Return (X, Y) of the center of cell containing provided text 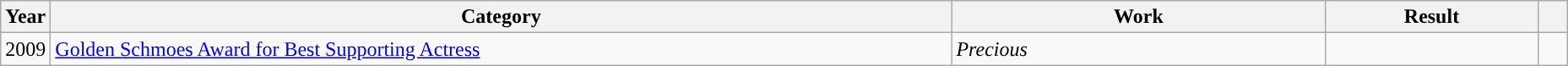
Category (502, 17)
Golden Schmoes Award for Best Supporting Actress (502, 49)
Year (25, 17)
2009 (25, 49)
Precious (1138, 49)
Result (1432, 17)
Work (1138, 17)
